Locate the cell with the specified text and output its [x, y] center coordinate. 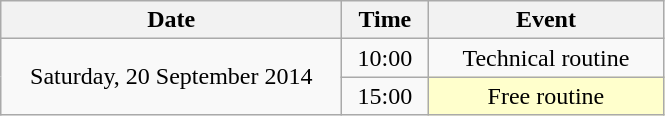
Date [172, 20]
Time [385, 20]
Event [546, 20]
15:00 [385, 96]
Technical routine [546, 58]
Free routine [546, 96]
10:00 [385, 58]
Saturday, 20 September 2014 [172, 77]
